From the cell containing the given text, extract its center point as [x, y] coordinate. 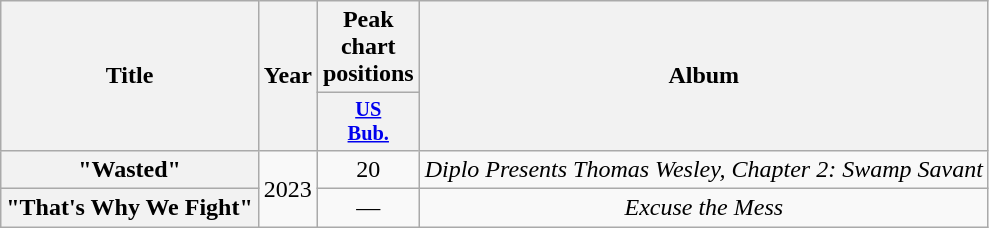
Title [130, 76]
Peak chart positions [368, 47]
20 [368, 169]
USBub. [368, 122]
"That's Why We Fight" [130, 208]
Excuse the Mess [704, 208]
Album [704, 76]
— [368, 208]
"Wasted" [130, 169]
2023 [288, 188]
Diplo Presents Thomas Wesley, Chapter 2: Swamp Savant [704, 169]
Year [288, 76]
